Return the (x, y) coordinate for the center point of the cell that contains the specified text.  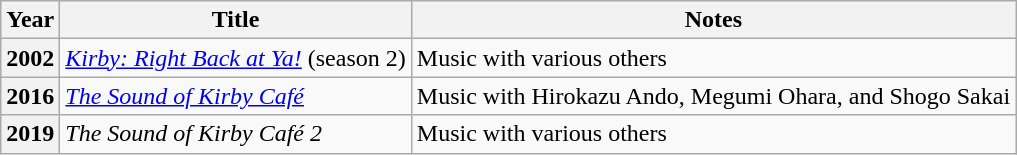
Year (30, 20)
The Sound of Kirby Café 2 (236, 134)
Notes (713, 20)
2019 (30, 134)
Kirby: Right Back at Ya! (season 2) (236, 58)
2016 (30, 96)
2002 (30, 58)
Music with Hirokazu Ando, Megumi Ohara, and Shogo Sakai (713, 96)
The Sound of Kirby Café (236, 96)
Title (236, 20)
